Detect which cell encompasses the target text, then output its (x, y) center coordinate. 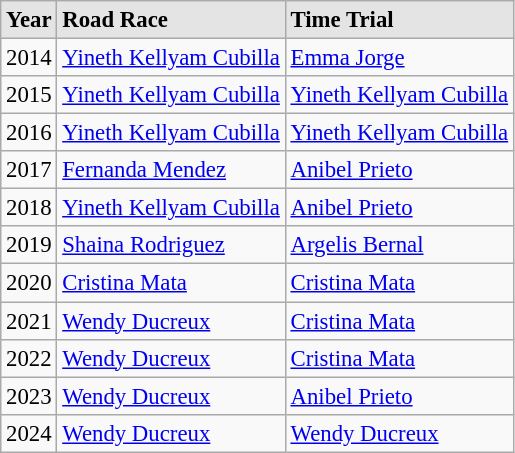
Shaina Rodriguez (171, 245)
Road Race (171, 20)
2017 (29, 170)
Time Trial (399, 20)
2019 (29, 245)
2022 (29, 358)
Year (29, 20)
2016 (29, 133)
2021 (29, 321)
Argelis Bernal (399, 245)
2015 (29, 95)
2018 (29, 208)
2023 (29, 396)
2014 (29, 58)
2020 (29, 283)
Emma Jorge (399, 58)
Fernanda Mendez (171, 170)
2024 (29, 433)
